Output the (x, y) coordinate of the center of the cell containing the given text.  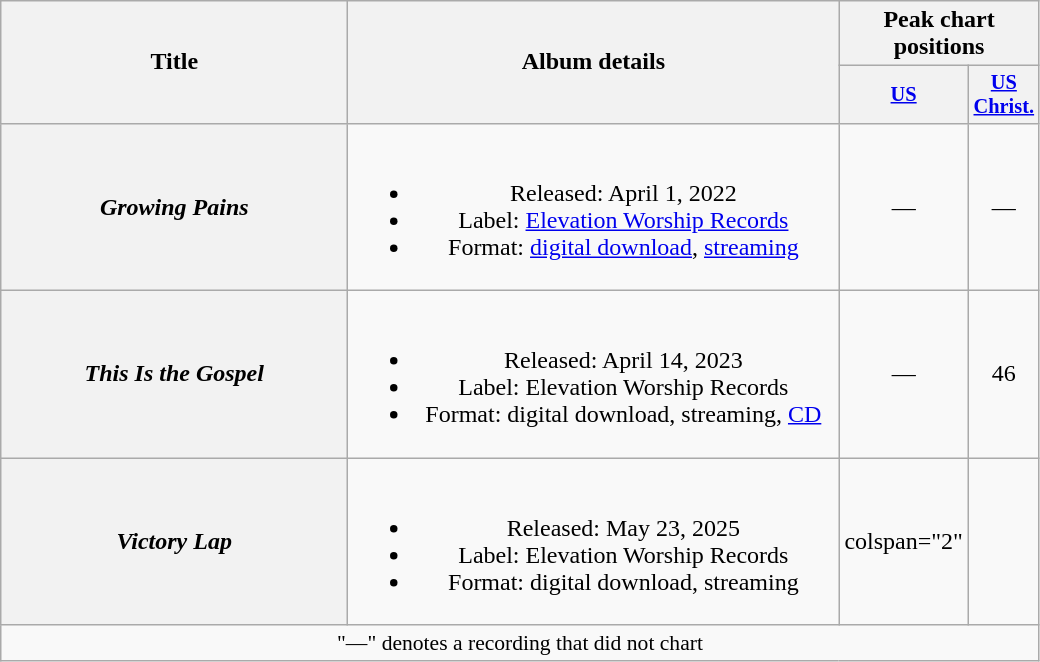
US (904, 95)
This Is the Gospel (174, 374)
Album details (594, 62)
Victory Lap (174, 542)
Released: April 1, 2022Label: Elevation Worship RecordsFormat: digital download, streaming (594, 206)
colspan="2" (904, 542)
Growing Pains (174, 206)
USChrist. (1004, 95)
Released: May 23, 2025Label: Elevation Worship RecordsFormat: digital download, streaming (594, 542)
Released: April 14, 2023Label: Elevation Worship RecordsFormat: digital download, streaming, CD (594, 374)
"—" denotes a recording that did not chart (520, 643)
Peak chart positions (939, 34)
Title (174, 62)
46 (1004, 374)
